Return [x, y] of the center of cell containing provided text 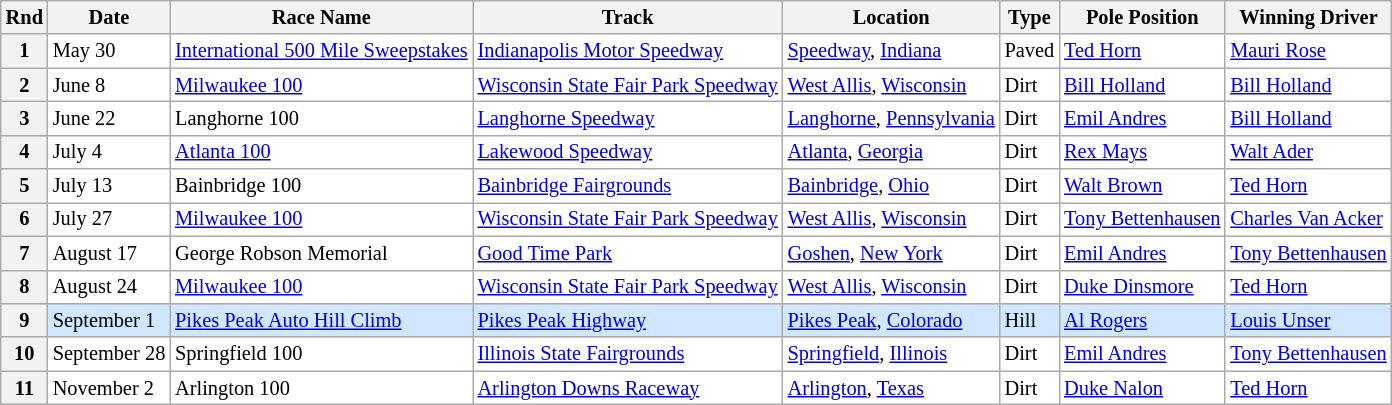
Arlington 100 [321, 388]
Hill [1030, 320]
Langhorne 100 [321, 118]
September 1 [109, 320]
Langhorne Speedway [628, 118]
Illinois State Fairgrounds [628, 354]
November 2 [109, 388]
Track [628, 17]
Bainbridge Fairgrounds [628, 186]
Location [892, 17]
George Robson Memorial [321, 253]
Pole Position [1142, 17]
Rex Mays [1142, 152]
Charles Van Acker [1308, 219]
Pikes Peak, Colorado [892, 320]
June 8 [109, 85]
Atlanta, Georgia [892, 152]
June 22 [109, 118]
7 [24, 253]
Mauri Rose [1308, 51]
5 [24, 186]
Louis Unser [1308, 320]
July 4 [109, 152]
Indianapolis Motor Speedway [628, 51]
International 500 Mile Sweepstakes [321, 51]
July 13 [109, 186]
Springfield, Illinois [892, 354]
4 [24, 152]
August 24 [109, 287]
Winning Driver [1308, 17]
Bainbridge, Ohio [892, 186]
Lakewood Speedway [628, 152]
Arlington Downs Raceway [628, 388]
2 [24, 85]
Paved [1030, 51]
August 17 [109, 253]
Speedway, Indiana [892, 51]
10 [24, 354]
Atlanta 100 [321, 152]
Good Time Park [628, 253]
6 [24, 219]
Langhorne, Pennsylvania [892, 118]
Arlington, Texas [892, 388]
3 [24, 118]
Al Rogers [1142, 320]
1 [24, 51]
9 [24, 320]
Walt Brown [1142, 186]
8 [24, 287]
September 28 [109, 354]
Type [1030, 17]
11 [24, 388]
Pikes Peak Highway [628, 320]
Duke Nalon [1142, 388]
Date [109, 17]
Goshen, New York [892, 253]
Rnd [24, 17]
Bainbridge 100 [321, 186]
Pikes Peak Auto Hill Climb [321, 320]
Walt Ader [1308, 152]
July 27 [109, 219]
May 30 [109, 51]
Race Name [321, 17]
Duke Dinsmore [1142, 287]
Springfield 100 [321, 354]
